From the cell containing the given text, extract its center point as [X, Y] coordinate. 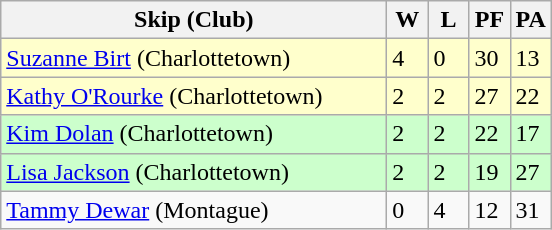
13 [530, 58]
L [448, 20]
PF [490, 20]
W [408, 20]
31 [530, 210]
Kim Dolan (Charlottetown) [194, 134]
PA [530, 20]
Skip (Club) [194, 20]
Suzanne Birt (Charlottetown) [194, 58]
Kathy O'Rourke (Charlottetown) [194, 96]
Tammy Dewar (Montague) [194, 210]
30 [490, 58]
12 [490, 210]
17 [530, 134]
Lisa Jackson (Charlottetown) [194, 172]
19 [490, 172]
